Identify which cell holds the provided text, then report its [x, y] central coordinate. 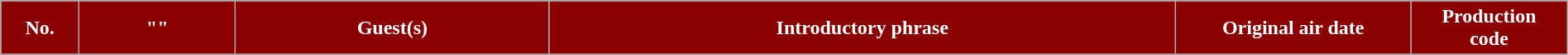
No. [40, 28]
Production code [1489, 28]
Original air date [1293, 28]
Guest(s) [392, 28]
"" [157, 28]
Introductory phrase [863, 28]
